Detect which cell encompasses the target text, then output its (x, y) center coordinate. 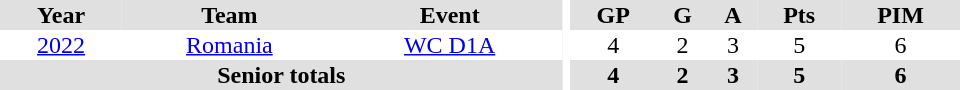
Team (230, 15)
2022 (61, 45)
Year (61, 15)
GP (614, 15)
Senior totals (282, 75)
G (683, 15)
PIM (900, 15)
WC D1A (450, 45)
Romania (230, 45)
Pts (799, 15)
A (734, 15)
Event (450, 15)
